Locate the cell with the specified text and output its [x, y] center coordinate. 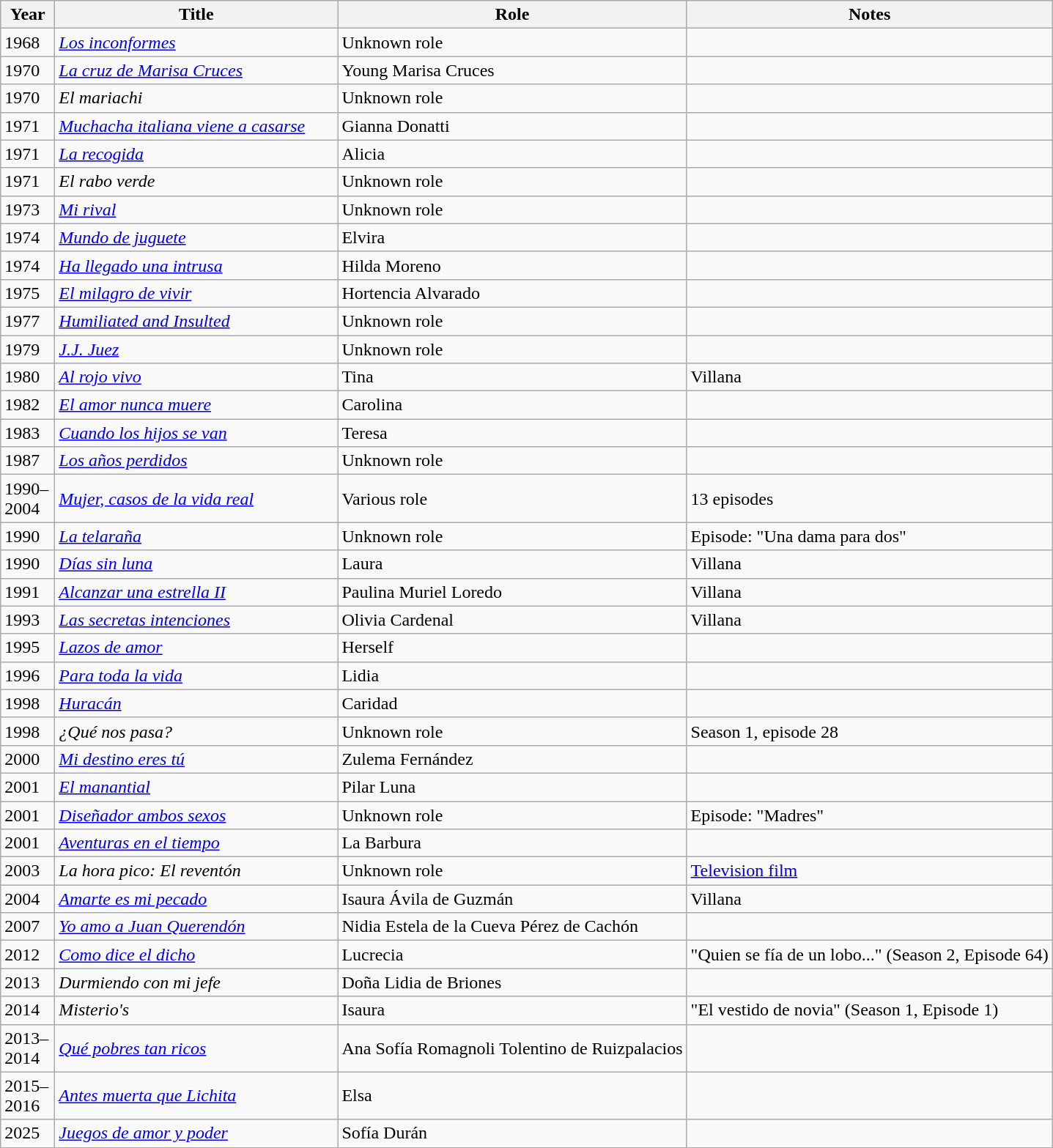
¿Qué nos pasa? [196, 731]
Ha llegado una intrusa [196, 265]
Pilar Luna [512, 787]
Misterio's [196, 1010]
Elvira [512, 237]
El amor nunca muere [196, 405]
1979 [28, 349]
Mi rival [196, 210]
2025 [28, 1133]
La cruz de Marisa Cruces [196, 70]
2014 [28, 1010]
2013 [28, 982]
1991 [28, 592]
13 episodes [869, 498]
Episode: "Una dama para dos" [869, 536]
2004 [28, 899]
Carolina [512, 405]
2015–2016 [28, 1096]
Notes [869, 15]
J.J. Juez [196, 349]
Hilda Moreno [512, 265]
Tina [512, 377]
Muchacha italiana viene a casarse [196, 126]
2012 [28, 955]
1993 [28, 620]
Caridad [512, 703]
Como dice el dicho [196, 955]
Television film [869, 871]
Isaura [512, 1010]
Doña Lidia de Briones [512, 982]
Cuando los hijos se van [196, 433]
Amarte es mi pecado [196, 899]
"El vestido de novia" (Season 1, Episode 1) [869, 1010]
1987 [28, 461]
1973 [28, 210]
El manantial [196, 787]
Various role [512, 498]
Lucrecia [512, 955]
1990–2004 [28, 498]
Lidia [512, 675]
Al rojo vivo [196, 377]
2007 [28, 927]
Alcanzar una estrella II [196, 592]
Olivia Cardenal [512, 620]
1982 [28, 405]
2003 [28, 871]
Title [196, 15]
Para toda la vida [196, 675]
Nidia Estela de la Cueva Pérez de Cachón [512, 927]
La recogida [196, 154]
Antes muerta que Lichita [196, 1096]
Días sin luna [196, 564]
1995 [28, 648]
Diseñador ambos sexos [196, 815]
Zulema Fernández [512, 759]
Mi destino eres tú [196, 759]
Herself [512, 648]
Gianna Donatti [512, 126]
El mariachi [196, 98]
El milagro de vivir [196, 293]
Lazos de amor [196, 648]
Los inconformes [196, 42]
Episode: "Madres" [869, 815]
Isaura Ávila de Guzmán [512, 899]
Mujer, casos de la vida real [196, 498]
1983 [28, 433]
1968 [28, 42]
Los años perdidos [196, 461]
Las secretas intenciones [196, 620]
Yo amo a Juan Querendón [196, 927]
1975 [28, 293]
1977 [28, 321]
Young Marisa Cruces [512, 70]
La hora pico: El reventón [196, 871]
1980 [28, 377]
Alicia [512, 154]
Teresa [512, 433]
Huracán [196, 703]
Elsa [512, 1096]
Paulina Muriel Loredo [512, 592]
1996 [28, 675]
Humiliated and Insulted [196, 321]
Year [28, 15]
Hortencia Alvarado [512, 293]
Season 1, episode 28 [869, 731]
La telaraña [196, 536]
Laura [512, 564]
La Barbura [512, 843]
2013–2014 [28, 1048]
Sofía Durán [512, 1133]
Aventuras en el tiempo [196, 843]
2000 [28, 759]
El rabo verde [196, 182]
Mundo de juguete [196, 237]
"Quien se fía de un lobo..." (Season 2, Episode 64) [869, 955]
Ana Sofía Romagnoli Tolentino de Ruizpalacios [512, 1048]
Durmiendo con mi jefe [196, 982]
Qué pobres tan ricos [196, 1048]
Juegos de amor y poder [196, 1133]
Role [512, 15]
